Scan for the cell matching the given text and deliver its (x, y) coordinate at center. 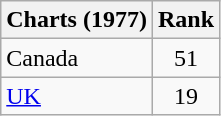
UK (77, 96)
51 (186, 58)
Canada (77, 58)
Rank (186, 20)
19 (186, 96)
Charts (1977) (77, 20)
